Pinpoint the cell where the given text exists, returning its (X, Y) midpoint coordinate. 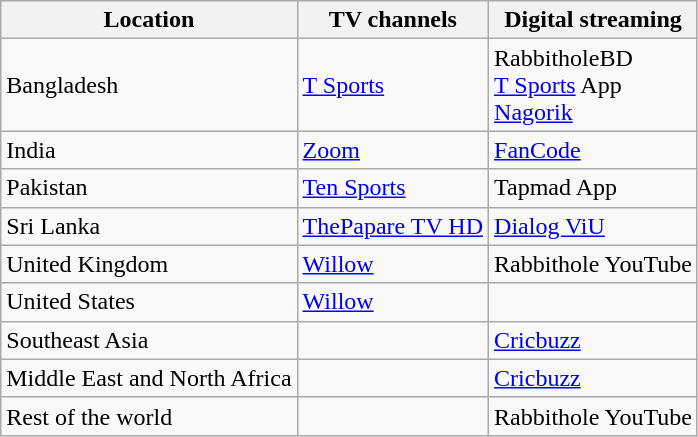
United States (149, 302)
ThePapare TV HD (392, 226)
Southeast Asia (149, 340)
Tapmad App (594, 188)
India (149, 150)
Bangladesh (149, 85)
T Sports (392, 85)
FanCode (594, 150)
Digital streaming (594, 20)
Sri Lanka (149, 226)
RabbitholeBDT Sports AppNagorik (594, 85)
Pakistan (149, 188)
Middle East and North Africa (149, 378)
Location (149, 20)
TV channels (392, 20)
Rest of the world (149, 416)
Dialog ViU (594, 226)
United Kingdom (149, 264)
Ten Sports (392, 188)
Zoom (392, 150)
